Extract the (X, Y) coordinate from the center of the cell holding the provided text.  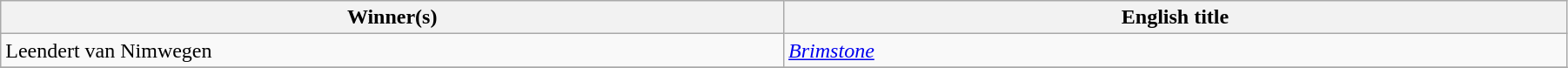
English title (1176, 17)
Leendert van Nimwegen (392, 51)
Brimstone (1176, 51)
Winner(s) (392, 17)
